Locate the cell with the specified text and output its (x, y) center coordinate. 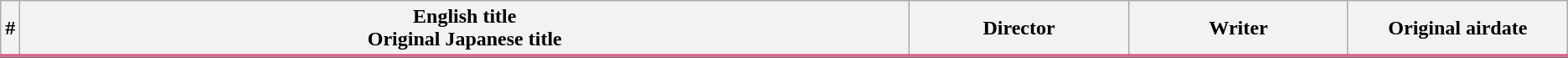
English title Original Japanese title (465, 29)
# (10, 29)
Original airdate (1457, 29)
Writer (1239, 29)
Director (1019, 29)
